Return the (x, y) coordinate for the center point of the cell that contains the specified text.  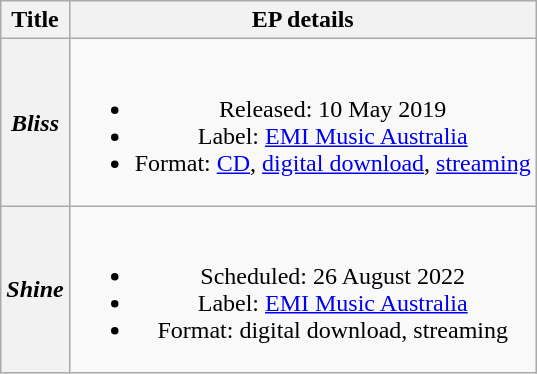
Shine (35, 290)
Scheduled: 26 August 2022Label: EMI Music AustraliaFormat: digital download, streaming (302, 290)
EP details (302, 20)
Released: 10 May 2019Label: EMI Music AustraliaFormat: CD, digital download, streaming (302, 122)
Bliss (35, 122)
Title (35, 20)
